Capture the cell that displays the provided text and extract its [X, Y] central coordinate. 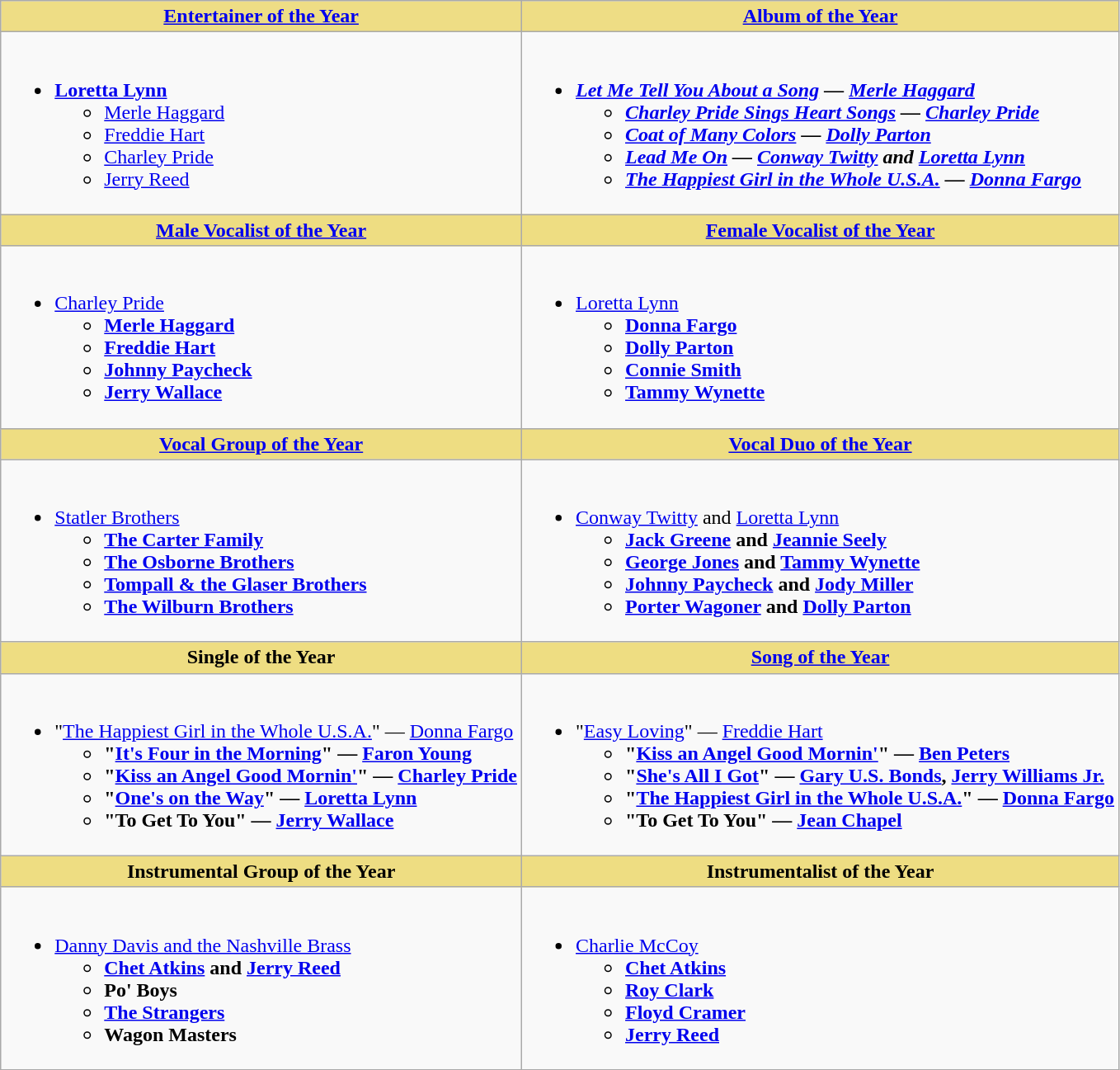
Entertainer of the Year [261, 16]
Charlie McCoyChet AtkinsRoy ClarkFloyd CramerJerry Reed [821, 978]
Single of the Year [261, 658]
Instrumental Group of the Year [261, 871]
Statler BrothersThe Carter FamilyThe Osborne BrothersTompall & the Glaser BrothersThe Wilburn Brothers [261, 551]
Male Vocalist of the Year [261, 230]
Danny Davis and the Nashville BrassChet Atkins and Jerry ReedPo' BoysThe StrangersWagon Masters [261, 978]
Charley PrideMerle HaggardFreddie HartJohnny PaycheckJerry Wallace [261, 337]
Vocal Duo of the Year [821, 444]
Instrumentalist of the Year [821, 871]
Female Vocalist of the Year [821, 230]
Loretta LynnMerle HaggardFreddie HartCharley PrideJerry Reed [261, 124]
Loretta LynnDonna FargoDolly PartonConnie SmithTammy Wynette [821, 337]
Song of the Year [821, 658]
Vocal Group of the Year [261, 444]
Album of the Year [821, 16]
